Find where the given text appears and provide that cell's center as (X, Y) coordinate. 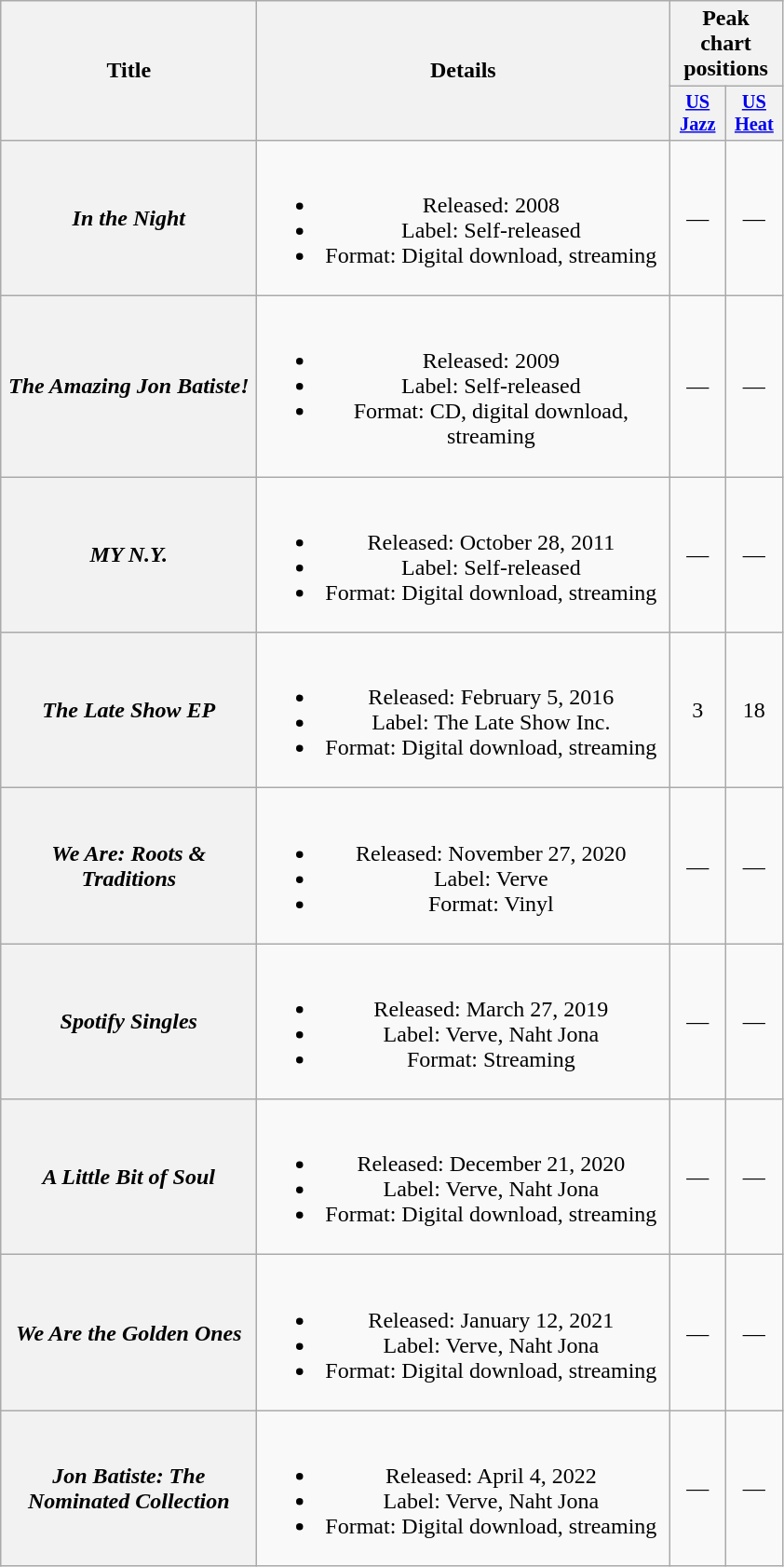
Released: February 5, 2016Label: The Late Show Inc.Format: Digital download, streaming (464, 710)
Released: 2008Label: Self-releasedFormat: Digital download, streaming (464, 218)
Released: March 27, 2019Label: Verve, Naht JonaFormat: Streaming (464, 1021)
Title (128, 71)
Peak chart positions (726, 44)
Released: 2009Label: Self-releasedFormat: CD, digital download, streaming (464, 387)
Released: November 27, 2020Label: VerveFormat: Vinyl (464, 866)
3 (698, 710)
Details (464, 71)
Spotify Singles (128, 1021)
The Late Show EP (128, 710)
A Little Bit of Soul (128, 1178)
We Are: Roots & Traditions (128, 866)
USJazz (698, 114)
We Are the Golden Ones (128, 1332)
Jon Batiste: The Nominated Collection (128, 1489)
18 (754, 710)
The Amazing Jon Batiste! (128, 387)
MY N.Y. (128, 555)
Released: October 28, 2011Label: Self-releasedFormat: Digital download, streaming (464, 555)
Released: December 21, 2020Label: Verve, Naht JonaFormat: Digital download, streaming (464, 1178)
Released: January 12, 2021Label: Verve, Naht JonaFormat: Digital download, streaming (464, 1332)
In the Night (128, 218)
Released: April 4, 2022Label: Verve, Naht JonaFormat: Digital download, streaming (464, 1489)
USHeat (754, 114)
